Identify which cell holds the provided text, then report its [X, Y] central coordinate. 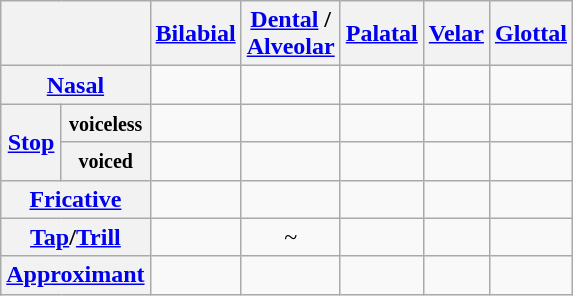
Nasal [76, 85]
Glottal [530, 34]
~ [290, 237]
Palatal [382, 34]
Approximant [76, 275]
Dental /Alveolar [290, 34]
Velar [456, 34]
voiced [106, 161]
voiceless [106, 123]
Stop [32, 142]
Fricative [76, 199]
Tap/Trill [76, 237]
Bilabial [196, 34]
